Output the (X, Y) coordinate of the center of the cell containing the given text.  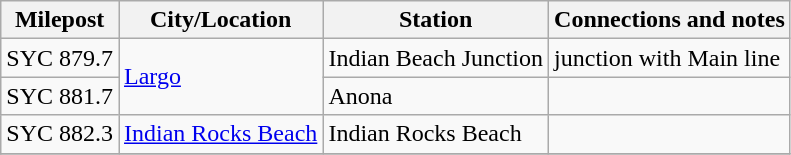
Anona (436, 96)
City/Location (220, 20)
Largo (220, 77)
SYC 879.7 (60, 58)
SYC 881.7 (60, 96)
Indian Beach Junction (436, 58)
junction with Main line (670, 58)
Milepost (60, 20)
SYC 882.3 (60, 134)
Station (436, 20)
Connections and notes (670, 20)
